For the text-containing cell, return its midpoint in [X, Y] coordinate format. 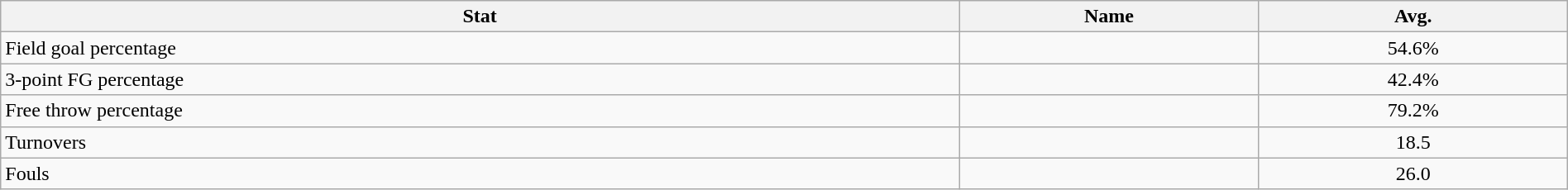
Stat [480, 17]
Fouls [480, 173]
26.0 [1413, 173]
Free throw percentage [480, 111]
54.6% [1413, 48]
79.2% [1413, 111]
18.5 [1413, 142]
42.4% [1413, 79]
Avg. [1413, 17]
Turnovers [480, 142]
Field goal percentage [480, 48]
Name [1110, 17]
3-point FG percentage [480, 79]
